Search for the cell housing the specified text and yield its (X, Y) center coordinate. 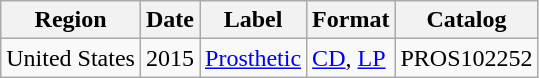
Catalog (466, 20)
United States (71, 58)
2015 (170, 58)
Date (170, 20)
PROS102252 (466, 58)
Label (254, 20)
Prosthetic (254, 58)
Format (351, 20)
CD, LP (351, 58)
Region (71, 20)
